Capture the cell that displays the provided text and extract its [X, Y] central coordinate. 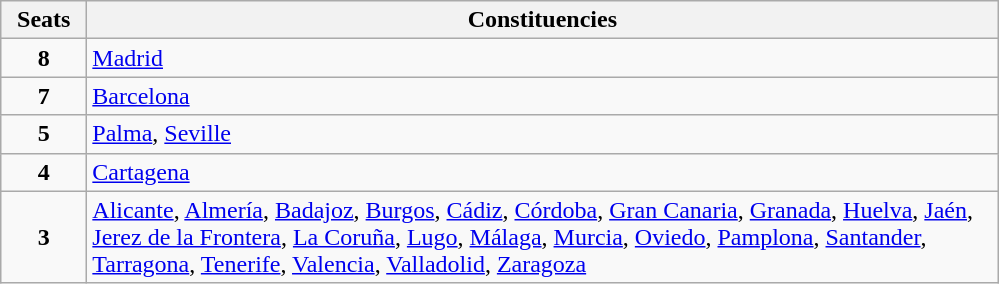
Barcelona [542, 96]
3 [44, 237]
7 [44, 96]
Madrid [542, 58]
Palma, Seville [542, 134]
Seats [44, 20]
Cartagena [542, 172]
5 [44, 134]
Constituencies [542, 20]
8 [44, 58]
4 [44, 172]
